Pinpoint the cell where the given text exists, returning its [X, Y] midpoint coordinate. 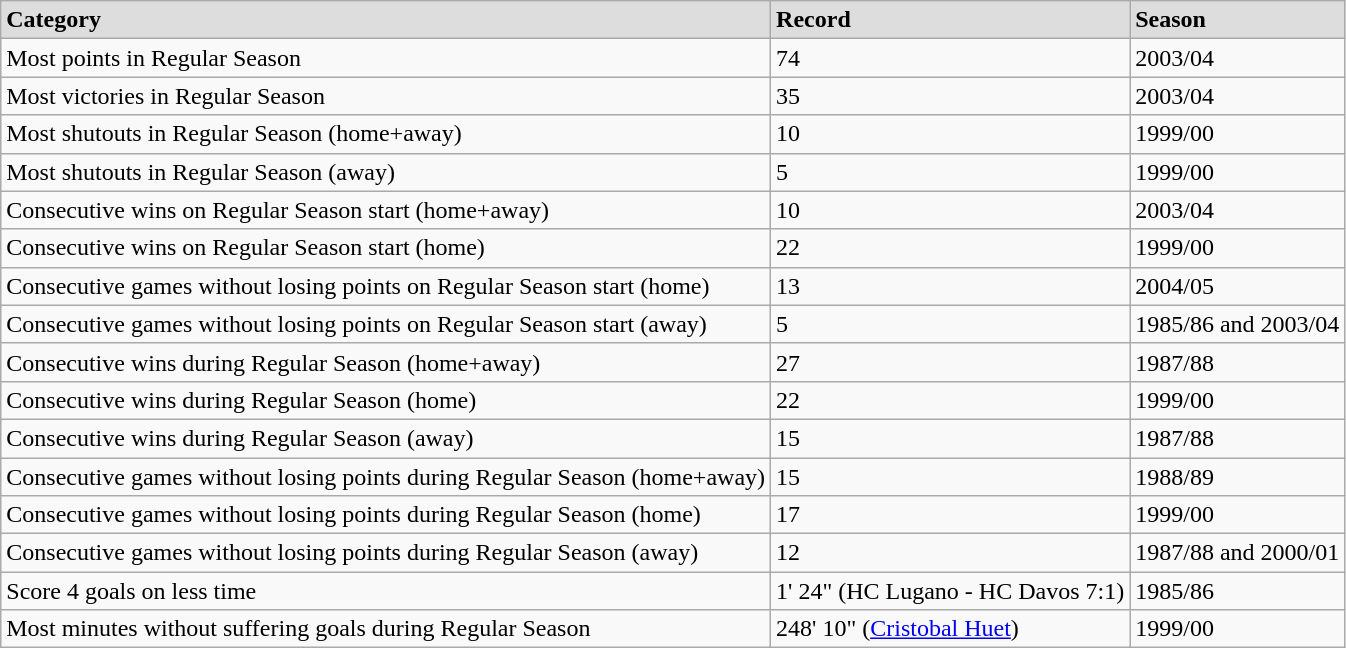
Consecutive wins on Regular Season start (home) [386, 248]
Score 4 goals on less time [386, 591]
74 [950, 58]
Consecutive wins on Regular Season start (home+away) [386, 210]
Consecutive wins during Regular Season (away) [386, 438]
Consecutive games without losing points on Regular Season start (home) [386, 286]
35 [950, 96]
Most shutouts in Regular Season (away) [386, 172]
Category [386, 20]
Record [950, 20]
1985/86 [1238, 591]
1987/88 and 2000/01 [1238, 553]
248' 10" (Cristobal Huet) [950, 629]
13 [950, 286]
1' 24" (HC Lugano - HC Davos 7:1) [950, 591]
Consecutive games without losing points during Regular Season (away) [386, 553]
17 [950, 515]
Consecutive games without losing points during Regular Season (home) [386, 515]
1988/89 [1238, 477]
Consecutive wins during Regular Season (home) [386, 400]
Most points in Regular Season [386, 58]
Most minutes without suffering goals during Regular Season [386, 629]
Most shutouts in Regular Season (home+away) [386, 134]
Consecutive games without losing points on Regular Season start (away) [386, 324]
12 [950, 553]
Most victories in Regular Season [386, 96]
Consecutive wins during Regular Season (home+away) [386, 362]
2004/05 [1238, 286]
27 [950, 362]
Consecutive games without losing points during Regular Season (home+away) [386, 477]
Season [1238, 20]
1985/86 and 2003/04 [1238, 324]
